Return the [x, y] coordinate for the center point of the cell that contains the specified text.  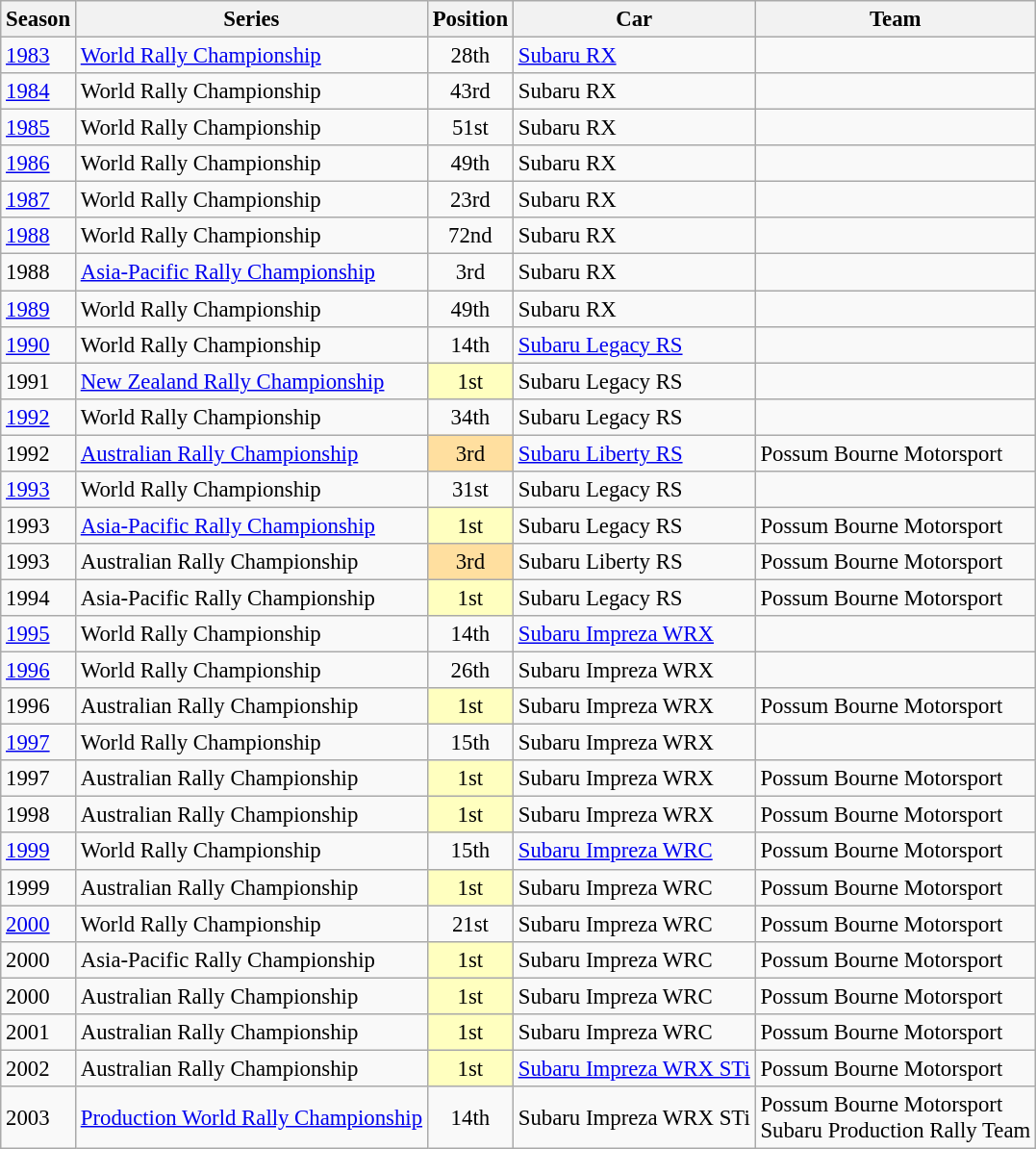
1990 [38, 345]
1985 [38, 128]
1983 [38, 56]
2003 [38, 1118]
Season [38, 19]
1991 [38, 381]
1995 [38, 634]
21st [469, 924]
31st [469, 490]
72nd [469, 236]
1989 [38, 309]
Position [469, 19]
Car [634, 19]
1986 [38, 164]
1994 [38, 598]
Possum Bourne MotorsportSubaru Production Rally Team [895, 1118]
1998 [38, 815]
Series [251, 19]
28th [469, 56]
34th [469, 417]
1984 [38, 91]
2002 [38, 1068]
23rd [469, 200]
43rd [469, 91]
Team [895, 19]
51st [469, 128]
1987 [38, 200]
Production World Rally Championship [251, 1118]
2001 [38, 1033]
New Zealand Rally Championship [251, 381]
26th [469, 671]
